For the text-containing cell, return its midpoint in (x, y) coordinate format. 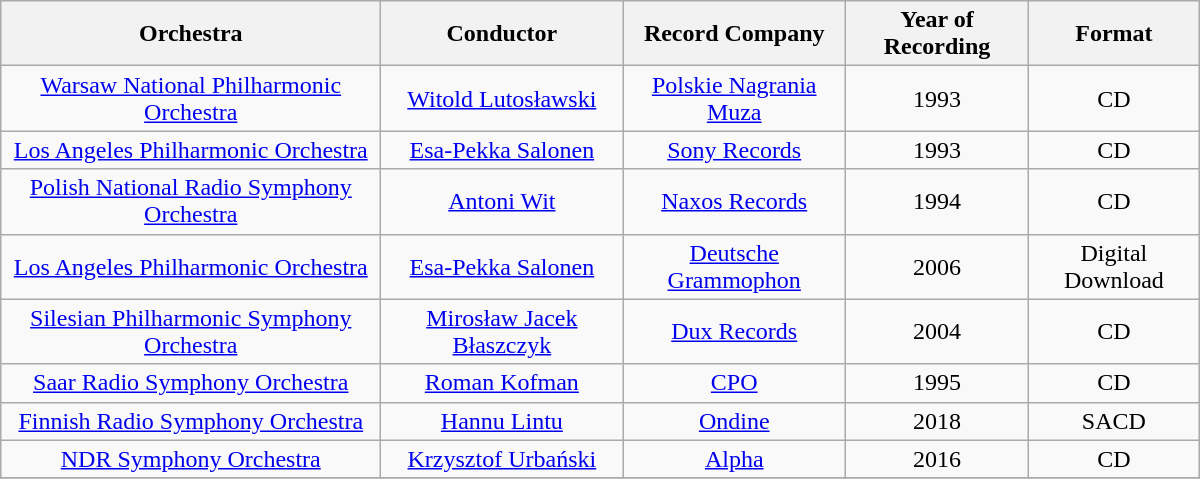
Silesian Philharmonic Symphony Orchestra (191, 332)
SACD (1114, 421)
Ondine (734, 421)
CPO (734, 383)
Krzysztof Urbański (502, 459)
NDR Symphony Orchestra (191, 459)
Dux Records (734, 332)
1994 (938, 202)
Roman Kofman (502, 383)
Record Company (734, 34)
Format (1114, 34)
Naxos Records (734, 202)
Orchestra (191, 34)
Sony Records (734, 150)
Polskie Nagrania Muza (734, 98)
Mirosław Jacek Błaszczyk (502, 332)
2018 (938, 421)
Polish National Radio Symphony Orchestra (191, 202)
2004 (938, 332)
Alpha (734, 459)
Warsaw National Philharmonic Orchestra (191, 98)
Deutsche Grammophon (734, 266)
2006 (938, 266)
Antoni Wit (502, 202)
2016 (938, 459)
Finnish Radio Symphony Orchestra (191, 421)
Witold Lutosławski (502, 98)
Hannu Lintu (502, 421)
1995 (938, 383)
Conductor (502, 34)
Year of Recording (938, 34)
Saar Radio Symphony Orchestra (191, 383)
Digital Download (1114, 266)
